From the cell containing the given text, extract its center point as [x, y] coordinate. 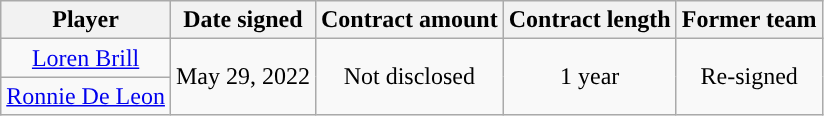
May 29, 2022 [242, 77]
1 year [590, 77]
Former team [749, 20]
Loren Brill [86, 58]
Contract length [590, 20]
Date signed [242, 20]
Ronnie De Leon [86, 96]
Contract amount [409, 20]
Not disclosed [409, 77]
Re-signed [749, 77]
Player [86, 20]
